Provide the [X, Y] coordinate of the cell's center where the given text is located.  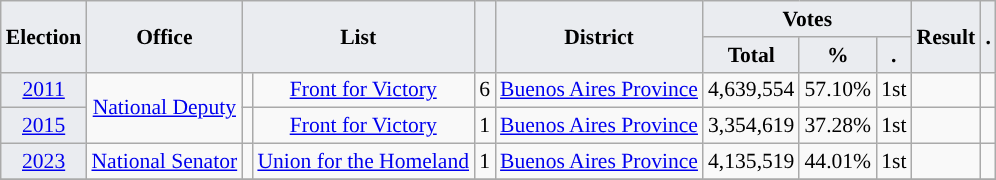
National Senator [164, 162]
National Deputy [164, 108]
4,639,554 [751, 90]
Office [164, 36]
3,354,619 [751, 126]
2015 [44, 126]
Votes [807, 19]
6 [484, 90]
Election [44, 36]
District [599, 36]
57.10% [838, 90]
2023 [44, 162]
% [838, 55]
Result [946, 36]
Union for the Homeland [363, 162]
Total [751, 55]
2011 [44, 90]
44.01% [838, 162]
37.28% [838, 126]
List [358, 36]
4,135,519 [751, 162]
